Scan for the cell matching the given text and deliver its (x, y) coordinate at center. 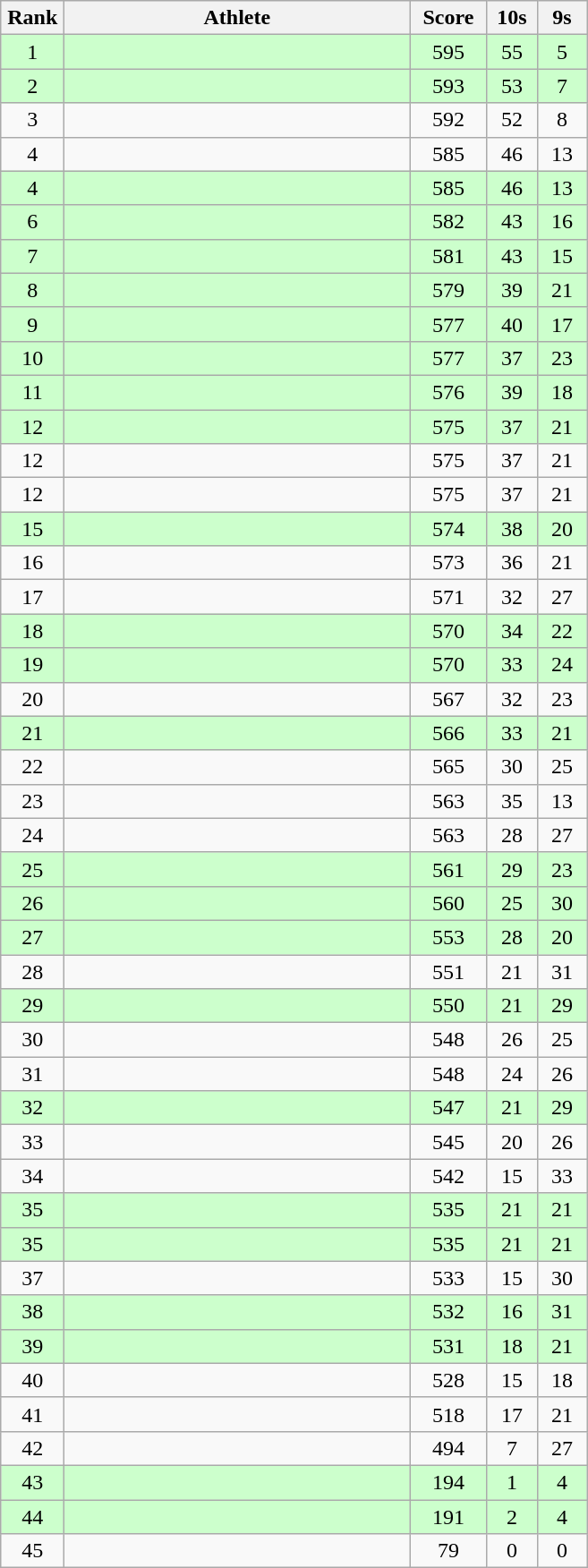
9s (562, 18)
41 (32, 1414)
592 (448, 120)
Athlete (237, 18)
582 (448, 222)
45 (32, 1551)
191 (448, 1517)
55 (512, 52)
194 (448, 1482)
3 (32, 120)
528 (448, 1380)
579 (448, 290)
545 (448, 1142)
593 (448, 86)
531 (448, 1346)
576 (448, 392)
574 (448, 529)
565 (448, 767)
553 (448, 937)
6 (32, 222)
551 (448, 971)
79 (448, 1551)
19 (32, 665)
573 (448, 563)
Score (448, 18)
581 (448, 256)
36 (512, 563)
595 (448, 52)
533 (448, 1278)
571 (448, 597)
42 (32, 1448)
11 (32, 392)
5 (562, 52)
9 (32, 324)
10s (512, 18)
44 (32, 1517)
Rank (32, 18)
561 (448, 869)
566 (448, 733)
560 (448, 903)
532 (448, 1312)
10 (32, 358)
547 (448, 1108)
542 (448, 1176)
52 (512, 120)
567 (448, 699)
518 (448, 1414)
550 (448, 1006)
53 (512, 86)
494 (448, 1448)
